Provide the (X, Y) coordinate of the cell's center where the given text is located.  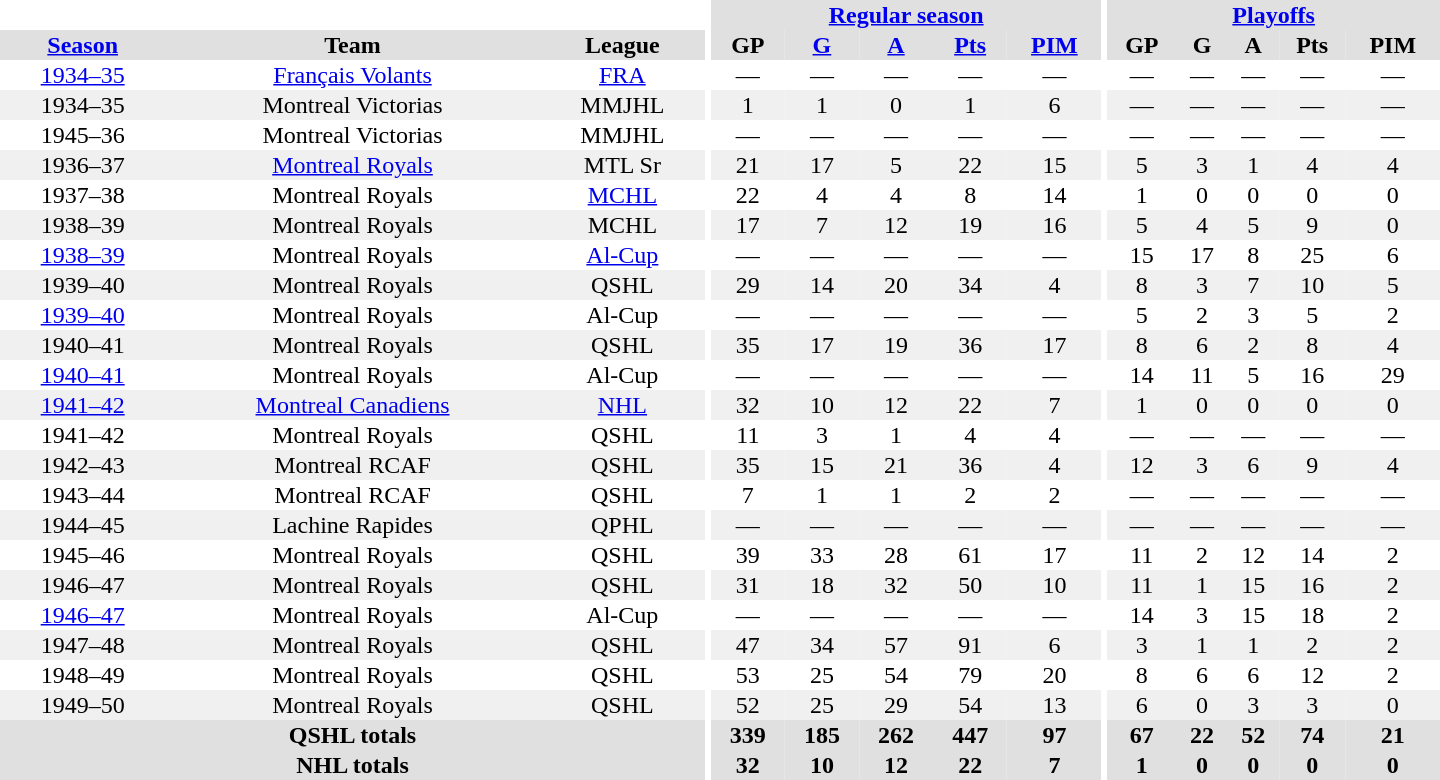
13 (1054, 705)
FRA (622, 75)
QSHL totals (352, 735)
185 (822, 735)
57 (896, 645)
79 (970, 675)
Playoffs (1274, 15)
39 (748, 555)
Season (82, 45)
Regular season (906, 15)
Français Volants (352, 75)
NHL totals (352, 765)
1948–49 (82, 675)
50 (970, 585)
91 (970, 645)
League (622, 45)
Montreal Canadiens (352, 405)
1945–36 (82, 135)
QPHL (622, 525)
1947–48 (82, 645)
1943–44 (82, 495)
1949–50 (82, 705)
61 (970, 555)
47 (748, 645)
1945–46 (82, 555)
67 (1142, 735)
31 (748, 585)
262 (896, 735)
33 (822, 555)
1942–43 (82, 465)
28 (896, 555)
MTL Sr (622, 165)
339 (748, 735)
NHL (622, 405)
74 (1312, 735)
97 (1054, 735)
1937–38 (82, 195)
1944–45 (82, 525)
1936–37 (82, 165)
Team (352, 45)
447 (970, 735)
Lachine Rapides (352, 525)
53 (748, 675)
